From the cell containing the given text, extract its center point as [x, y] coordinate. 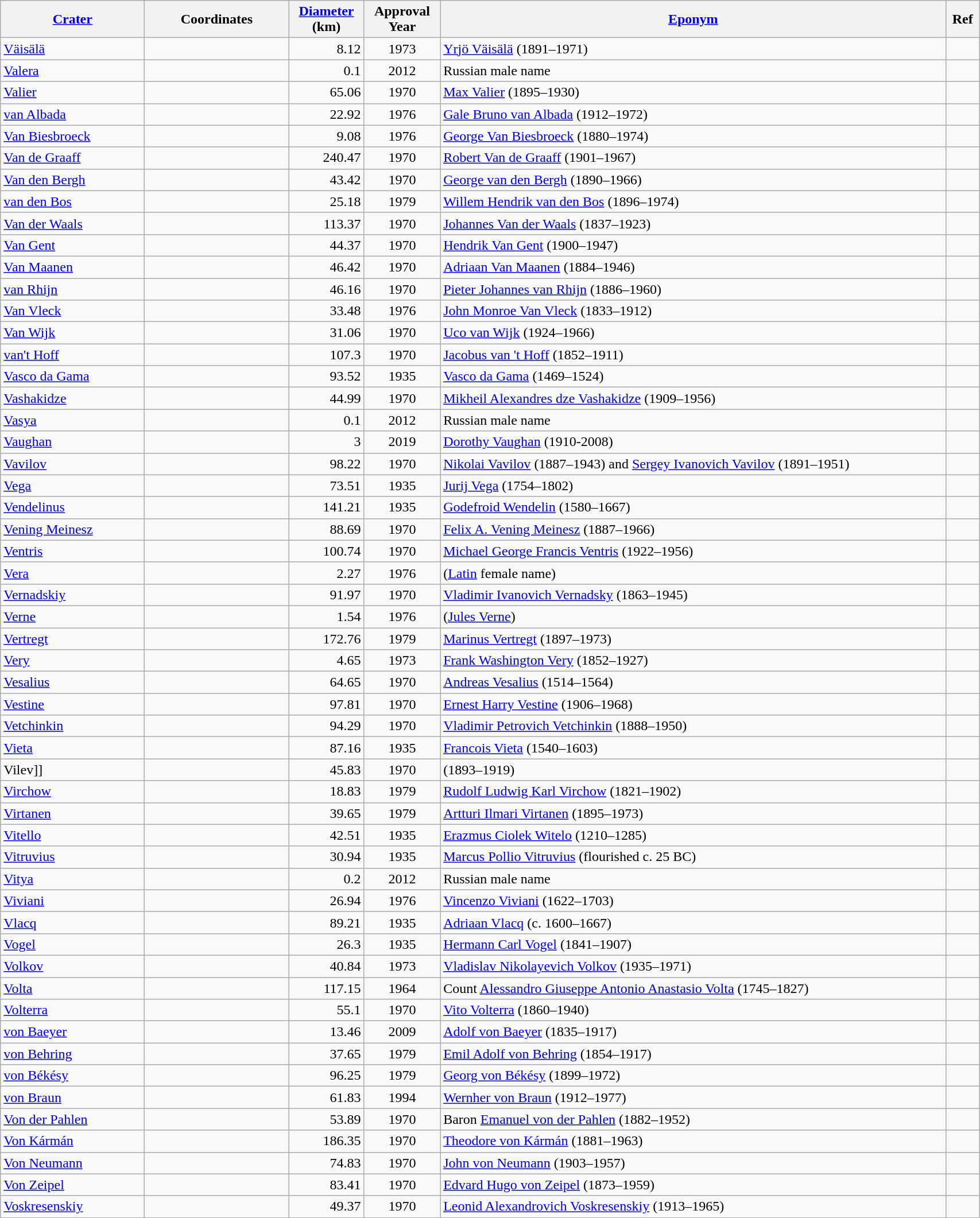
John Monroe Van Vleck (1833–1912) [694, 311]
Vavilov [72, 464]
94.29 [326, 726]
Volta [72, 988]
Johannes Van der Waals (1837–1923) [694, 223]
Vito Volterra (1860–1940) [694, 1010]
Eponym [694, 20]
53.89 [326, 1119]
Rudolf Ludwig Karl Virchow (1821–1902) [694, 792]
87.16 [326, 748]
Theodore von Kármán (1881–1963) [694, 1141]
Adriaan Vlacq (c. 1600–1667) [694, 922]
37.65 [326, 1054]
Count Alessandro Giuseppe Antonio Anastasio Volta (1745–1827) [694, 988]
93.52 [326, 377]
Yrjö Väisälä (1891–1971) [694, 49]
Van de Graaff [72, 158]
113.37 [326, 223]
Vitello [72, 835]
von Braun [72, 1097]
2.27 [326, 573]
Volkov [72, 966]
Very [72, 661]
Max Valier (1895–1930) [694, 92]
Emil Adolf von Behring (1854–1917) [694, 1054]
Van Gent [72, 245]
Gale Bruno van Albada (1912–1972) [694, 114]
Georg von Békésy (1899–1972) [694, 1076]
117.15 [326, 988]
73.51 [326, 486]
Van Vleck [72, 311]
Adriaan Van Maanen (1884–1946) [694, 267]
Pieter Johannes van Rhijn (1886–1960) [694, 289]
13.46 [326, 1032]
Vitya [72, 879]
89.21 [326, 922]
55.1 [326, 1010]
Voskresenskiy [72, 1207]
Uco van Wijk (1924–1966) [694, 333]
Väisälä [72, 49]
2009 [402, 1032]
von Békésy [72, 1076]
46.42 [326, 267]
45.83 [326, 770]
Frank Washington Very (1852–1927) [694, 661]
Van der Waals [72, 223]
Mikheil Alexandres dze Vashakidze (1909–1956) [694, 398]
39.65 [326, 813]
Ventris [72, 551]
Jacobus van 't Hoff (1852–1911) [694, 355]
46.16 [326, 289]
31.06 [326, 333]
Von Neumann [72, 1163]
Vogel [72, 944]
Virtanen [72, 813]
Vega [72, 486]
Viviani [72, 901]
Hendrik Van Gent (1900–1947) [694, 245]
Vasco da Gama [72, 377]
9.08 [326, 136]
33.48 [326, 311]
Andreas Vesalius (1514–1564) [694, 682]
3 [326, 442]
0.2 [326, 879]
Edvard Hugo von Zeipel (1873–1959) [694, 1185]
64.65 [326, 682]
Vera [72, 573]
Verne [72, 616]
22.92 [326, 114]
49.37 [326, 1207]
Nikolai Vavilov (1887–1943) and Sergey Ivanovich Vavilov (1891–1951) [694, 464]
65.06 [326, 92]
1994 [402, 1097]
van't Hoff [72, 355]
Marcus Pollio Vitruvius (flourished c. 25 BC) [694, 857]
(Latin female name) [694, 573]
100.74 [326, 551]
240.47 [326, 158]
Vernadskiy [72, 595]
Godefroid Wendelin (1580–1667) [694, 507]
Diameter(km) [326, 20]
Vladislav Nikolayevich Volkov (1935–1971) [694, 966]
Artturi Ilmari Virtanen (1895–1973) [694, 813]
74.83 [326, 1163]
Vincenzo Viviani (1622–1703) [694, 901]
van Rhijn [72, 289]
Van Biesbroeck [72, 136]
Vladimir Petrovich Vetchinkin (1888–1950) [694, 726]
Willem Hendrik van den Bos (1896–1974) [694, 201]
Vesalius [72, 682]
186.35 [326, 1141]
Erazmus Ciolek Witelo (1210–1285) [694, 835]
ApprovalYear [402, 20]
Vening Meinesz [72, 529]
Baron Emanuel von der Pahlen (1882–1952) [694, 1119]
97.81 [326, 704]
44.99 [326, 398]
Valier [72, 92]
44.37 [326, 245]
Vasya [72, 420]
Adolf von Baeyer (1835–1917) [694, 1032]
Von Kármán [72, 1141]
Vilev]] [72, 770]
Van Maanen [72, 267]
Vaughan [72, 442]
Ernest Harry Vestine (1906–1968) [694, 704]
26.94 [326, 901]
Francois Vieta (1540–1603) [694, 748]
Virchow [72, 792]
von Behring [72, 1054]
Vladimir Ivanovich Vernadsky (1863–1945) [694, 595]
172.76 [326, 639]
Volterra [72, 1010]
Robert Van de Graaff (1901–1967) [694, 158]
Vitruvius [72, 857]
Von Zeipel [72, 1185]
2019 [402, 442]
George Van Biesbroeck (1880–1974) [694, 136]
Dorothy Vaughan (1910-2008) [694, 442]
141.21 [326, 507]
91.97 [326, 595]
Wernher von Braun (1912–1977) [694, 1097]
Ref [963, 20]
Jurij Vega (1754–1802) [694, 486]
Vendelinus [72, 507]
(Jules Verne) [694, 616]
88.69 [326, 529]
43.42 [326, 180]
Marinus Vertregt (1897–1973) [694, 639]
Vestine [72, 704]
Felix A. Vening Meinesz (1887–1966) [694, 529]
Crater [72, 20]
1964 [402, 988]
Vlacq [72, 922]
Van den Bergh [72, 180]
van Albada [72, 114]
Vetchinkin [72, 726]
61.83 [326, 1097]
John von Neumann (1903–1957) [694, 1163]
83.41 [326, 1185]
Vieta [72, 748]
von Baeyer [72, 1032]
Van Wijk [72, 333]
George van den Bergh (1890–1966) [694, 180]
van den Bos [72, 201]
Valera [72, 71]
4.65 [326, 661]
96.25 [326, 1076]
25.18 [326, 201]
Vashakidze [72, 398]
Von der Pahlen [72, 1119]
98.22 [326, 464]
Leonid Alexandrovich Voskresenskiy (1913–1965) [694, 1207]
30.94 [326, 857]
Coordinates [217, 20]
Michael George Francis Ventris (1922–1956) [694, 551]
8.12 [326, 49]
Vasco da Gama (1469–1524) [694, 377]
42.51 [326, 835]
107.3 [326, 355]
(1893–1919) [694, 770]
Hermann Carl Vogel (1841–1907) [694, 944]
26.3 [326, 944]
18.83 [326, 792]
40.84 [326, 966]
Vertregt [72, 639]
1.54 [326, 616]
